Determine the (x, y) coordinate at the center of the cell enclosing the given text.  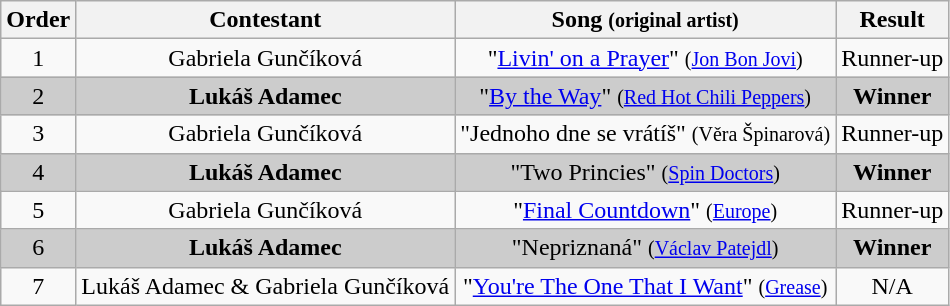
"Two Princies" (Spin Doctors) (646, 172)
1 (38, 58)
4 (38, 172)
3 (38, 134)
"Final Countdown" (Europe) (646, 210)
6 (38, 248)
"By the Way" (Red Hot Chili Peppers) (646, 96)
"Livin' on a Prayer" (Jon Bon Jovi) (646, 58)
Order (38, 20)
N/A (892, 286)
Result (892, 20)
5 (38, 210)
7 (38, 286)
"Jednoho dne se vrátíš" (Věra Špinarová) (646, 134)
"You're The One That I Want" (Grease) (646, 286)
Lukáš Adamec & Gabriela Gunčíková (266, 286)
"Nepriznaná" (Václav Patejdl) (646, 248)
Contestant (266, 20)
2 (38, 96)
Song (original artist) (646, 20)
